Provide the [X, Y] coordinate of the cell's center where the given text is located.  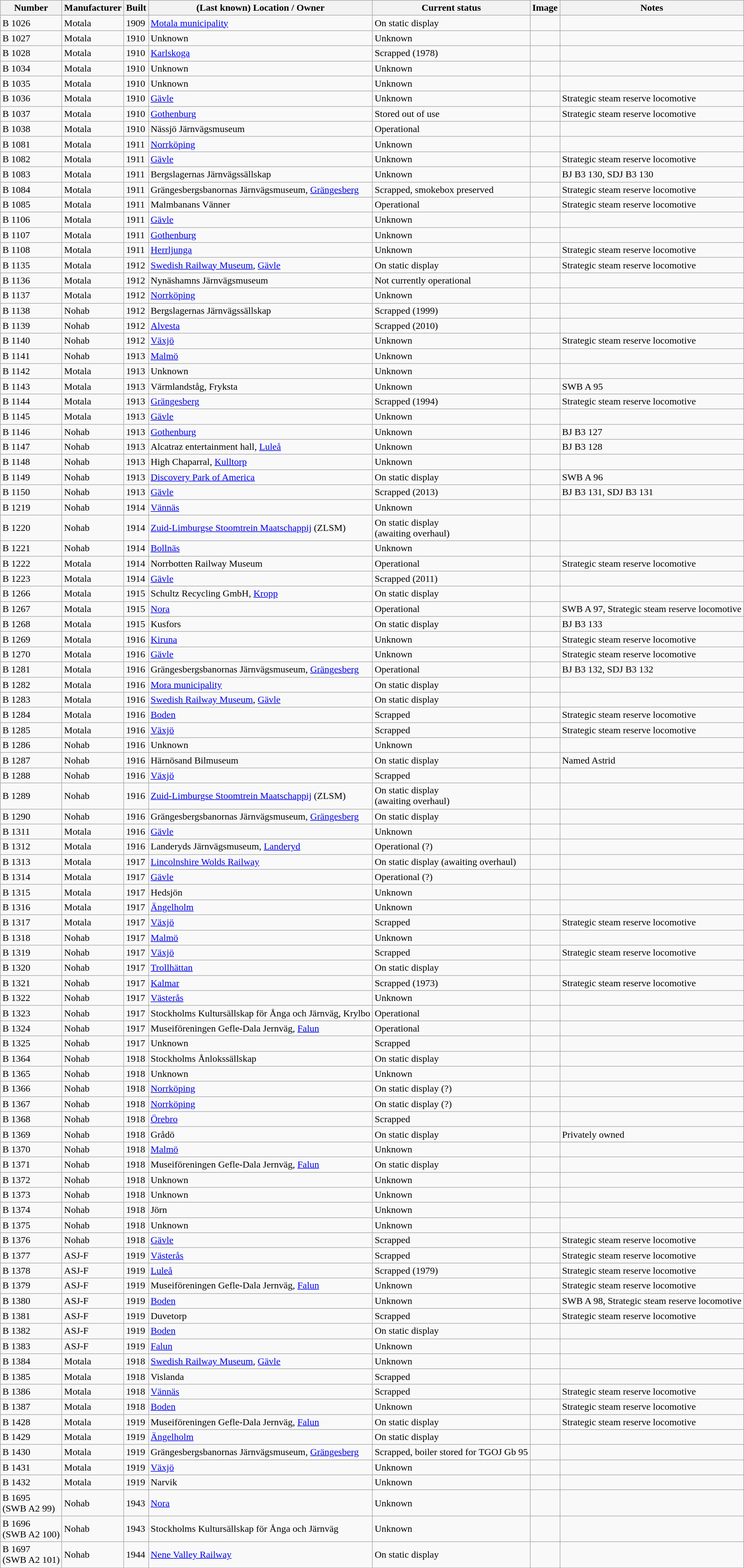
B 1377 [31, 1255]
SWB A 98, Strategic steam reserve locomotive [652, 1301]
B 1085 [31, 205]
Stored out of use [451, 114]
B 1323 [31, 1013]
B 1219 [31, 507]
B 1139 [31, 326]
B 1385 [31, 1376]
Grådö [261, 1134]
Jörn [261, 1210]
B 1695(SWB A2 99) [31, 1503]
SWB A 96 [652, 477]
B 1287 [31, 760]
Scrapped (1979) [451, 1271]
B 1311 [31, 832]
Scrapped (2010) [451, 326]
Nene Valley Railway [261, 1555]
Örebro [261, 1119]
B 1223 [31, 579]
B 1026 [31, 23]
B 1266 [31, 594]
B 1082 [31, 159]
BJ B3 131, SDJ B3 131 [652, 492]
BJ B3 128 [652, 447]
B 1315 [31, 892]
Mora municipality [261, 684]
B 1145 [31, 416]
Privately owned [652, 1134]
B 1370 [31, 1149]
B 1221 [31, 548]
B 1383 [31, 1346]
B 1083 [31, 174]
B 1027 [31, 38]
B 1364 [31, 1059]
Stockholms Kultursällskap för Ånga och Järnväg [261, 1529]
B 1313 [31, 862]
B 1289 [31, 796]
Landeryds Järnvägsmuseum, Landeryd [261, 847]
B 1107 [31, 235]
B 1375 [31, 1225]
Discovery Park of America [261, 477]
B 1143 [31, 386]
Bollnäs [261, 548]
(Last known) Location / Owner [261, 8]
Current status [451, 8]
Alvesta [261, 326]
B 1312 [31, 847]
Scrapped (2011) [451, 579]
B 1376 [31, 1240]
B 1108 [31, 250]
B 1380 [31, 1301]
B 1316 [31, 907]
B 1286 [31, 745]
Kiruna [261, 639]
B 1697(SWB A2 101) [31, 1555]
On static display (awaiting overhaul) [451, 862]
B 1696(SWB A2 100) [31, 1529]
B 1268 [31, 624]
B 1141 [31, 356]
B 1368 [31, 1119]
B 1146 [31, 431]
B 1381 [31, 1316]
B 1285 [31, 730]
Stockholms Ånlokssällskap [261, 1059]
B 1136 [31, 280]
Duvetorp [261, 1316]
BJ B3 133 [652, 624]
B 1372 [31, 1180]
B 1325 [31, 1043]
B 1222 [31, 563]
Motala municipality [261, 23]
1944 [136, 1555]
B 1373 [31, 1195]
Hedsjön [261, 892]
Narvik [261, 1483]
1909 [136, 23]
B 1430 [31, 1452]
Luleå [261, 1271]
B 1037 [31, 114]
B 1320 [31, 968]
B 1081 [31, 144]
Alcatraz entertainment hall, Luleå [261, 447]
Scrapped (1999) [451, 311]
Built [136, 8]
B 1384 [31, 1361]
B 1034 [31, 68]
Lincolnshire Wolds Railway [261, 862]
Scrapped, smokebox preserved [451, 190]
Herrljunga [261, 250]
B 1036 [31, 99]
B 1281 [31, 669]
B 1140 [31, 341]
Not currently operational [451, 280]
B 1290 [31, 816]
B 1149 [31, 477]
Notes [652, 8]
Scrapped (1994) [451, 401]
B 1431 [31, 1467]
B 1387 [31, 1407]
B 1371 [31, 1164]
B 1084 [31, 190]
B 1220 [31, 528]
B 1282 [31, 684]
SWB A 95 [652, 386]
Malmbanans Vänner [261, 205]
B 1283 [31, 700]
Kusfors [261, 624]
Vislanda [261, 1376]
SWB A 97, Strategic steam reserve locomotive [652, 609]
B 1270 [31, 654]
Kalmar [261, 983]
B 1365 [31, 1074]
Värmlandståg, Fryksta [261, 386]
B 1428 [31, 1422]
B 1382 [31, 1331]
B 1318 [31, 937]
Stockholms Kultursällskap för Ånga och Järnväg, Krylbo [261, 1013]
Manufacturer [93, 8]
B 1314 [31, 877]
Scrapped (1978) [451, 53]
B 1269 [31, 639]
Nässjö Järnvägsmuseum [261, 129]
B 1106 [31, 220]
B 1317 [31, 922]
BJ B3 130, SDJ B3 130 [652, 174]
B 1374 [31, 1210]
B 1288 [31, 775]
B 1150 [31, 492]
B 1324 [31, 1028]
B 1142 [31, 371]
B 1028 [31, 53]
B 1378 [31, 1271]
B 1035 [31, 84]
Nynäshamns Järnvägsmuseum [261, 280]
B 1038 [31, 129]
Grängesberg [261, 401]
B 1138 [31, 311]
B 1432 [31, 1483]
Falun [261, 1346]
B 1147 [31, 447]
Number [31, 8]
Scrapped, boiler stored for TGOJ Gb 95 [451, 1452]
B 1267 [31, 609]
B 1367 [31, 1104]
B 1369 [31, 1134]
Schultz Recycling GmbH, Kropp [261, 594]
B 1321 [31, 983]
B 1148 [31, 462]
B 1284 [31, 715]
B 1144 [31, 401]
B 1366 [31, 1089]
B 1322 [31, 998]
B 1319 [31, 953]
Scrapped (1973) [451, 983]
Named Astrid [652, 760]
B 1379 [31, 1286]
BJ B3 127 [652, 431]
B 1135 [31, 265]
Härnösand Bilmuseum [261, 760]
Karlskoga [261, 53]
Scrapped (2013) [451, 492]
Trollhättan [261, 968]
Norrbotten Railway Museum [261, 563]
BJ B3 132, SDJ B3 132 [652, 669]
B 1429 [31, 1437]
B 1386 [31, 1391]
Image [545, 8]
High Chaparral, Kulltorp [261, 462]
B 1137 [31, 295]
